Detect which cell encompasses the target text, then output its [X, Y] center coordinate. 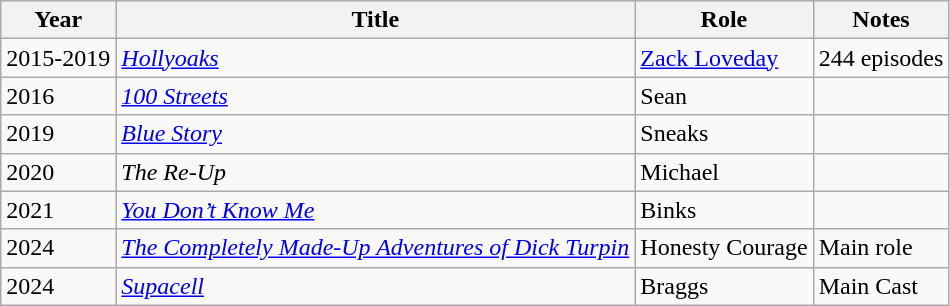
Sean [724, 96]
Year [58, 20]
Role [724, 20]
Blue Story [376, 134]
Michael [724, 172]
Honesty Courage [724, 248]
Braggs [724, 286]
Binks [724, 210]
Title [376, 20]
2019 [58, 134]
2015-2019 [58, 58]
100 Streets [376, 96]
244 episodes [881, 58]
Hollyoaks [376, 58]
The Re-Up [376, 172]
Supacell [376, 286]
Main role [881, 248]
Notes [881, 20]
Main Cast [881, 286]
Zack Loveday [724, 58]
2021 [58, 210]
The Completely Made-Up Adventures of Dick Turpin [376, 248]
You Don’t Know Me [376, 210]
Sneaks [724, 134]
2020 [58, 172]
2016 [58, 96]
